Determine the [x, y] coordinate at the center of the cell enclosing the given text.  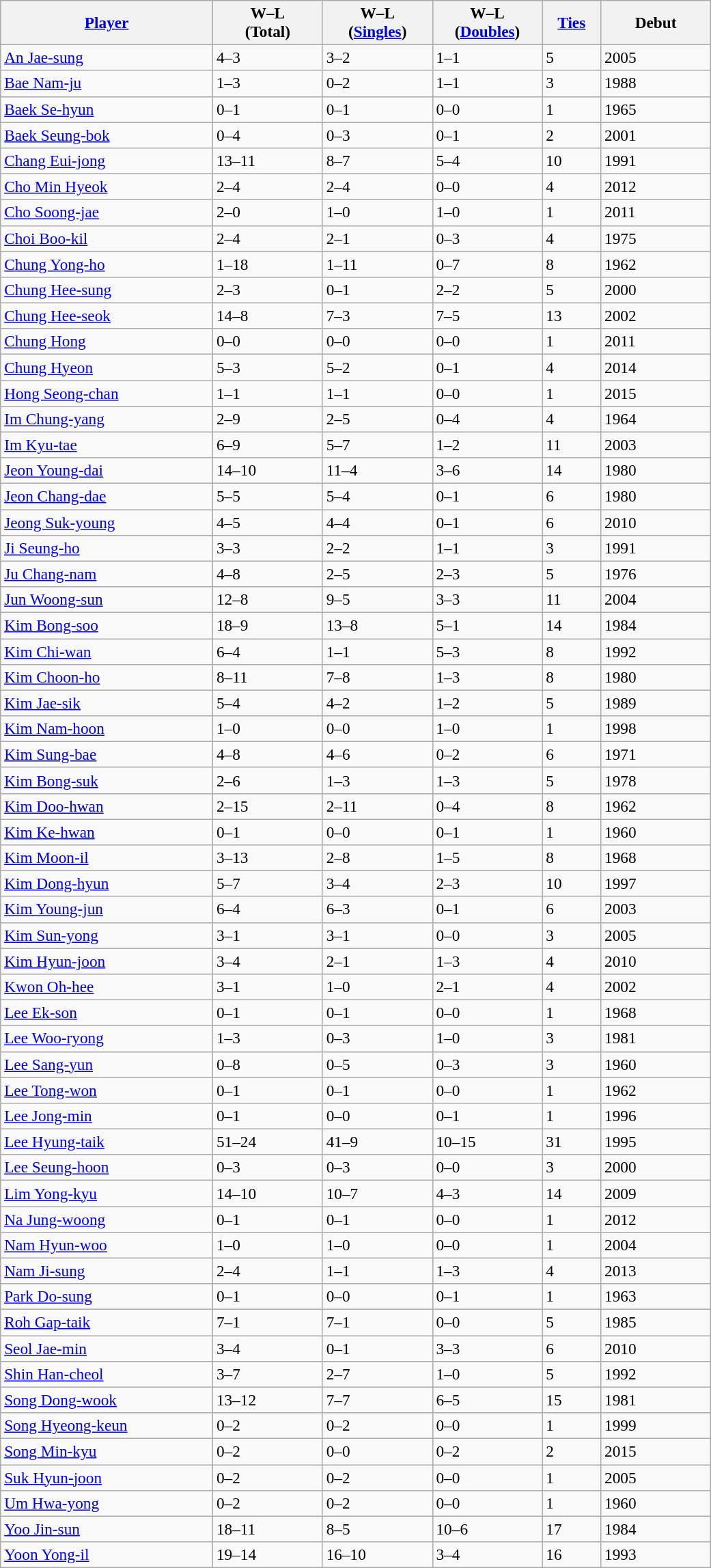
7–7 [377, 1400]
Chang Eui-jong [107, 161]
11–4 [377, 471]
7–3 [377, 316]
Yoo Jin-sun [107, 1529]
51–24 [268, 1142]
Player [107, 22]
Seol Jae-min [107, 1348]
7–8 [377, 677]
16–10 [377, 1554]
2–8 [377, 857]
3–6 [488, 471]
Na Jung-woong [107, 1219]
Nam Ji-sung [107, 1271]
Song Dong-wook [107, 1400]
0–5 [377, 1064]
1996 [656, 1116]
8–7 [377, 161]
Suk Hyun-joon [107, 1477]
Song Hyeong-keun [107, 1425]
Chung Hyeon [107, 367]
Lee Seung-hoon [107, 1168]
31 [572, 1142]
Jun Woong-sun [107, 599]
Kwon Oh-hee [107, 987]
0–7 [488, 264]
19–14 [268, 1554]
Ties [572, 22]
Kim Young-jun [107, 909]
Kim Sun-yong [107, 935]
1993 [656, 1554]
Chung Yong-ho [107, 264]
2013 [656, 1271]
Yoon Yong-il [107, 1554]
5–5 [268, 496]
Kim Doo-hwan [107, 806]
12–8 [268, 599]
1999 [656, 1425]
Park Do-sung [107, 1297]
17 [572, 1529]
7–5 [488, 316]
6–3 [377, 909]
6–9 [268, 445]
13–8 [377, 625]
2009 [656, 1193]
Lee Woo-ryong [107, 1039]
Kim Dong-hyun [107, 883]
Bae Nam-ju [107, 83]
2–7 [377, 1374]
Chung Hee-seok [107, 316]
An Jae-sung [107, 57]
Jeon Chang-dae [107, 496]
Shin Han-cheol [107, 1374]
15 [572, 1400]
10–7 [377, 1193]
1978 [656, 780]
18–9 [268, 625]
1965 [656, 109]
Lee Jong-min [107, 1116]
1988 [656, 83]
2–15 [268, 806]
Kim Moon-il [107, 857]
Kim Ke-hwan [107, 831]
1964 [656, 419]
Jeong Suk-young [107, 522]
13 [572, 316]
Ji Seung-ho [107, 548]
Cho Soong-jae [107, 212]
Kim Hyun-joon [107, 961]
1–11 [377, 264]
Chung Hong [107, 342]
Lee Hyung-taik [107, 1142]
14–8 [268, 316]
2–9 [268, 419]
Song Min-kyu [107, 1451]
1989 [656, 703]
1971 [656, 754]
Hong Seong-chan [107, 393]
16 [572, 1554]
4–5 [268, 522]
4–4 [377, 522]
W–L(Singles) [377, 22]
Cho Min Hyeok [107, 187]
10–6 [488, 1529]
1–5 [488, 857]
Ju Chang-nam [107, 574]
Kim Chi-wan [107, 651]
1998 [656, 728]
4–2 [377, 703]
8–11 [268, 677]
1997 [656, 883]
Lee Sang-yun [107, 1064]
9–5 [377, 599]
8–5 [377, 1529]
18–11 [268, 1529]
3–7 [268, 1374]
Nam Hyun-woo [107, 1245]
5–2 [377, 367]
Choi Boo-kil [107, 238]
1–18 [268, 264]
Kim Jae-sik [107, 703]
1975 [656, 238]
4–6 [377, 754]
6–5 [488, 1400]
Kim Sung-bae [107, 754]
Roh Gap-taik [107, 1322]
Im Kyu-tae [107, 445]
Debut [656, 22]
Um Hwa-yong [107, 1503]
13–12 [268, 1400]
10–15 [488, 1142]
W–L(Doubles) [488, 22]
0–8 [268, 1064]
Lee Tong-won [107, 1090]
Baek Seung-bok [107, 135]
3–2 [377, 57]
Chung Hee-sung [107, 290]
Kim Nam-hoon [107, 728]
W–L(Total) [268, 22]
1963 [656, 1297]
Lim Yong-kyu [107, 1193]
Baek Se-hyun [107, 109]
1995 [656, 1142]
2–11 [377, 806]
Kim Bong-soo [107, 625]
1985 [656, 1322]
13–11 [268, 161]
2–0 [268, 212]
2014 [656, 367]
41–9 [377, 1142]
2001 [656, 135]
5–1 [488, 625]
Jeon Young-dai [107, 471]
Lee Ek-son [107, 1013]
1976 [656, 574]
Kim Choon-ho [107, 677]
2–6 [268, 780]
Im Chung-yang [107, 419]
3–13 [268, 857]
Kim Bong-suk [107, 780]
